For the text-containing cell, return its midpoint in (x, y) coordinate format. 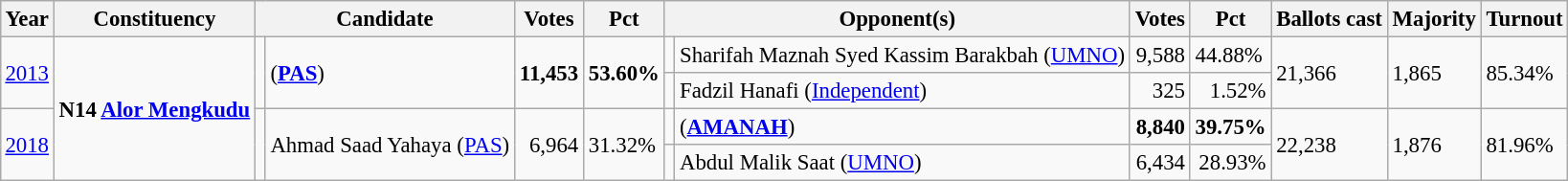
39.75% (1231, 127)
Majority (1434, 19)
2013 (27, 73)
6,964 (549, 146)
11,453 (549, 73)
8,840 (1160, 127)
325 (1160, 91)
1.52% (1231, 91)
Candidate (385, 19)
Ahmad Saad Yahaya (PAS) (390, 146)
9,588 (1160, 55)
Turnout (1524, 19)
1,865 (1434, 73)
6,434 (1160, 163)
1,876 (1434, 146)
Opponent(s) (897, 19)
Abdul Malik Saat (UMNO) (903, 163)
44.88% (1231, 55)
Sharifah Maznah Syed Kassim Barakbah (UMNO) (903, 55)
Year (27, 19)
31.32% (624, 146)
N14 Alor Mengkudu (154, 108)
53.60% (624, 73)
81.96% (1524, 146)
21,366 (1329, 73)
Constituency (154, 19)
28.93% (1231, 163)
(PAS) (390, 73)
85.34% (1524, 73)
22,238 (1329, 146)
2018 (27, 146)
Ballots cast (1329, 19)
(AMANAH) (903, 127)
Fadzil Hanafi (Independent) (903, 91)
